Detect which cell encompasses the target text, then output its [X, Y] center coordinate. 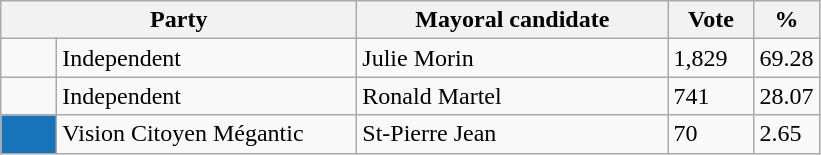
Vision Citoyen Mégantic [207, 134]
741 [711, 96]
2.65 [786, 134]
70 [711, 134]
Julie Morin [512, 58]
Party [179, 20]
Ronald Martel [512, 96]
Mayoral candidate [512, 20]
St-Pierre Jean [512, 134]
Vote [711, 20]
69.28 [786, 58]
28.07 [786, 96]
1,829 [711, 58]
% [786, 20]
